Determine the [x, y] coordinate at the center of the cell enclosing the given text.  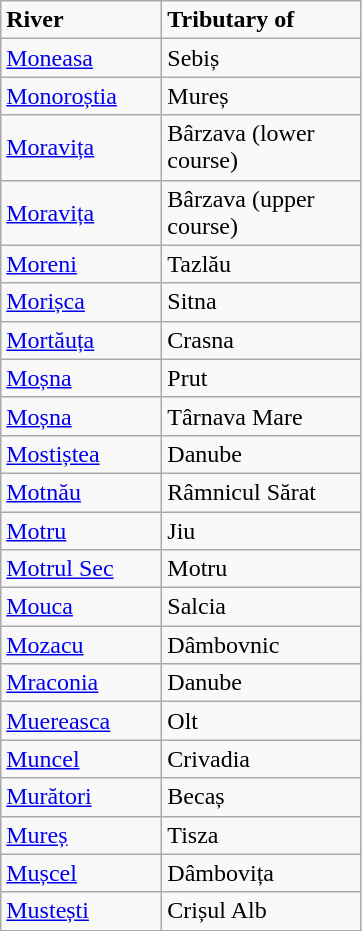
Moreni [82, 264]
Becaș [262, 797]
Dâmbovița [262, 873]
Morișca [82, 302]
Moneasa [82, 58]
Olt [262, 721]
Jiu [262, 531]
Bârzava (upper course) [262, 212]
Târnava Mare [262, 416]
Mortăuța [82, 340]
Tributary of [262, 20]
Salcia [262, 607]
Râmnicul Sărat [262, 492]
Muereasca [82, 721]
River [82, 20]
Sebiș [262, 58]
Murători [82, 797]
Monoroștia [82, 96]
Mustești [82, 911]
Tisza [262, 835]
Mostiștea [82, 454]
Crișul Alb [262, 911]
Sitna [262, 302]
Motnău [82, 492]
Crasna [262, 340]
Mouca [82, 607]
Motrul Sec [82, 569]
Tazlău [262, 264]
Mușcel [82, 873]
Bârzava (lower course) [262, 148]
Mraconia [82, 683]
Muncel [82, 759]
Prut [262, 378]
Crivadia [262, 759]
Dâmbovnic [262, 645]
Mozacu [82, 645]
